Detect which cell encompasses the target text, then output its (X, Y) center coordinate. 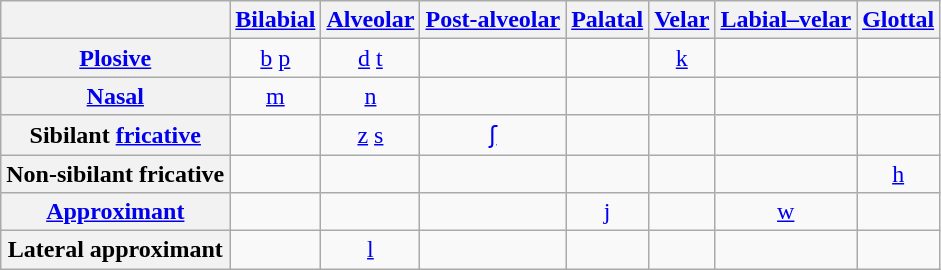
Post-alveolar (493, 20)
l (370, 250)
Alveolar (370, 20)
Labial–velar (786, 20)
b p (276, 58)
n (370, 96)
k (682, 58)
Velar (682, 20)
z s (370, 135)
Plosive (116, 58)
ʃ (493, 135)
Bilabial (276, 20)
Glottal (898, 20)
w (786, 212)
Lateral approximant (116, 250)
Non-sibilant fricative (116, 173)
Palatal (608, 20)
Nasal (116, 96)
m (276, 96)
Approximant (116, 212)
Sibilant fricative (116, 135)
h (898, 173)
j (608, 212)
d t (370, 58)
